Return the [x, y] coordinate for the center point of the cell that contains the specified text.  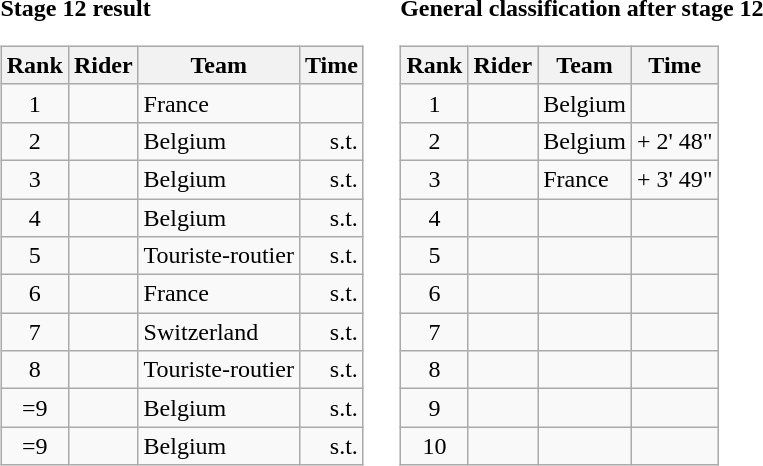
+ 2' 48" [674, 141]
+ 3' 49" [674, 179]
10 [434, 446]
9 [434, 408]
Switzerland [218, 332]
